Output the (x, y) coordinate of the center of the cell containing the given text.  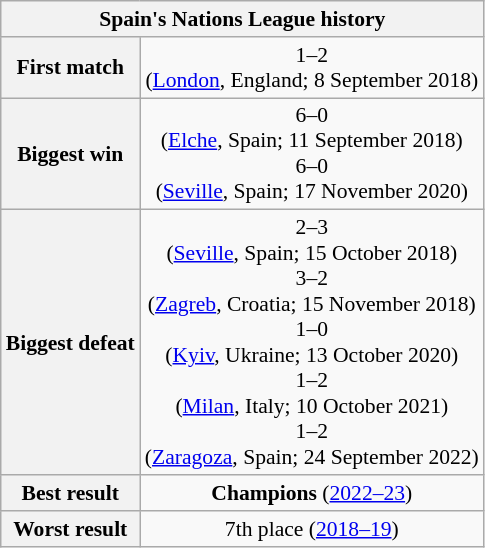
Spain's Nations League history (242, 19)
Biggest defeat (70, 342)
6–0 (Elche, Spain; 11 September 2018) 6–0 (Seville, Spain; 17 November 2020) (312, 154)
First match (70, 68)
Biggest win (70, 154)
Champions (2022–23) (312, 493)
Worst result (70, 529)
Best result (70, 493)
1–2 (London, England; 8 September 2018) (312, 68)
7th place (2018–19) (312, 529)
